Search for the cell housing the specified text and yield its (x, y) center coordinate. 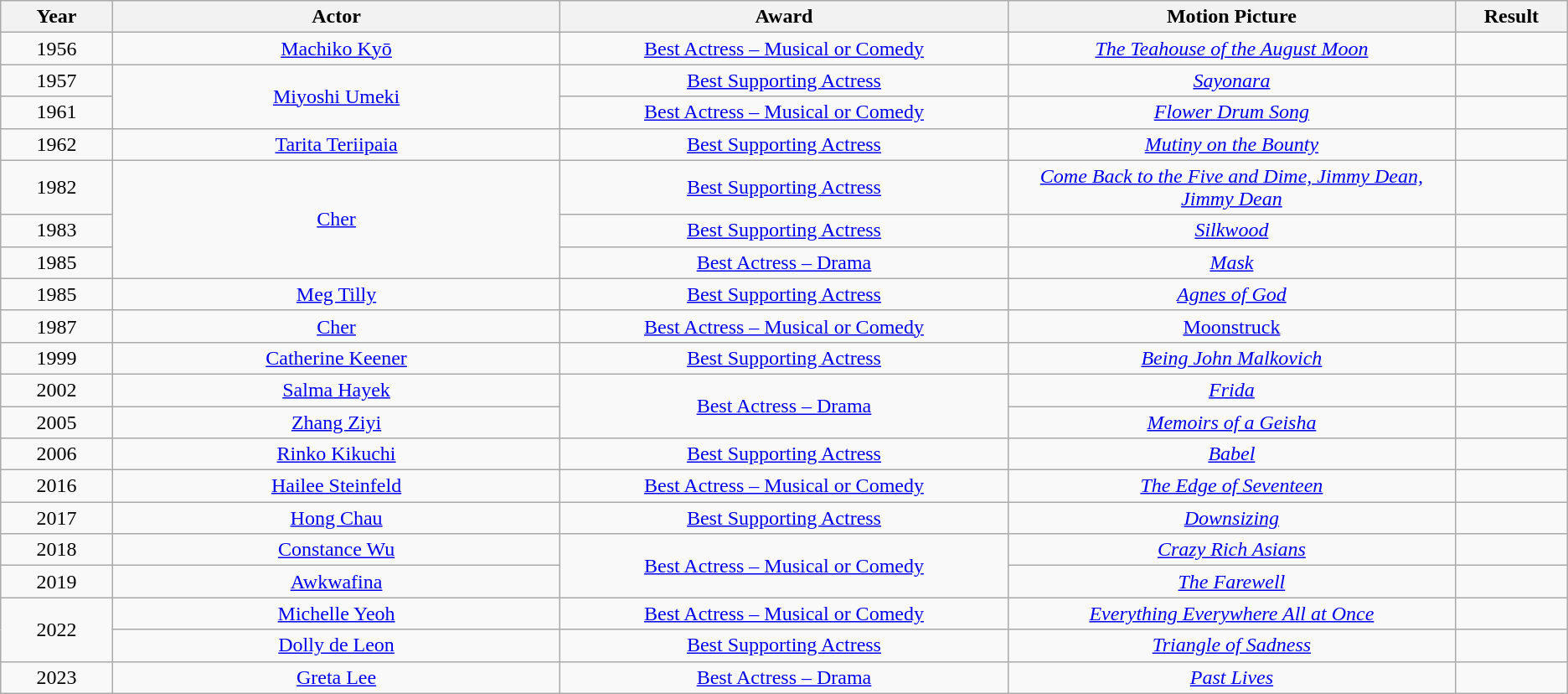
Tarita Teriipaia (336, 144)
Moonstruck (1231, 326)
1983 (57, 230)
1999 (57, 358)
Salma Hayek (336, 390)
2022 (57, 629)
1961 (57, 112)
Everything Everywhere All at Once (1231, 614)
The Farewell (1231, 582)
Zhang Ziyi (336, 422)
Motion Picture (1231, 17)
Silkwood (1231, 230)
Being John Malkovich (1231, 358)
Year (57, 17)
Triangle of Sadness (1231, 645)
Downsizing (1231, 518)
Memoirs of a Geisha (1231, 422)
Hailee Steinfeld (336, 486)
2017 (57, 518)
Result (1512, 17)
Rinko Kikuchi (336, 454)
Actor (336, 17)
Past Lives (1231, 677)
Michelle Yeoh (336, 614)
The Edge of Seventeen (1231, 486)
The Teahouse of the August Moon (1231, 49)
2002 (57, 390)
2005 (57, 422)
Constance Wu (336, 550)
Hong Chau (336, 518)
Babel (1231, 454)
Flower Drum Song (1231, 112)
Catherine Keener (336, 358)
2016 (57, 486)
1987 (57, 326)
Greta Lee (336, 677)
2023 (57, 677)
1956 (57, 49)
1957 (57, 80)
Meg Tilly (336, 294)
Mask (1231, 262)
1962 (57, 144)
Dolly de Leon (336, 645)
2019 (57, 582)
Mutiny on the Bounty (1231, 144)
2006 (57, 454)
Crazy Rich Asians (1231, 550)
2018 (57, 550)
Sayonara (1231, 80)
Frida (1231, 390)
Award (784, 17)
Agnes of God (1231, 294)
Awkwafina (336, 582)
Miyoshi Umeki (336, 96)
Machiko Kyō (336, 49)
Come Back to the Five and Dime, Jimmy Dean, Jimmy Dean (1231, 188)
1982 (57, 188)
